Return [x, y] of the center of cell containing provided text 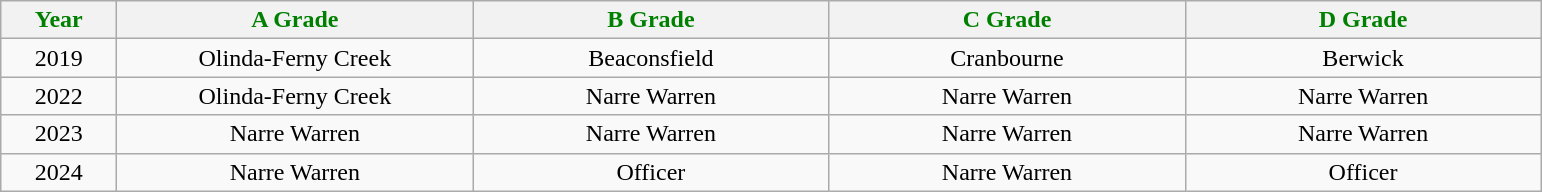
B Grade [651, 20]
Beaconsfield [651, 58]
Year [59, 20]
Cranbourne [1007, 58]
2019 [59, 58]
C Grade [1007, 20]
2022 [59, 96]
2023 [59, 134]
D Grade [1363, 20]
2024 [59, 172]
A Grade [295, 20]
Berwick [1363, 58]
